Locate the cell with the specified text and output its (X, Y) center coordinate. 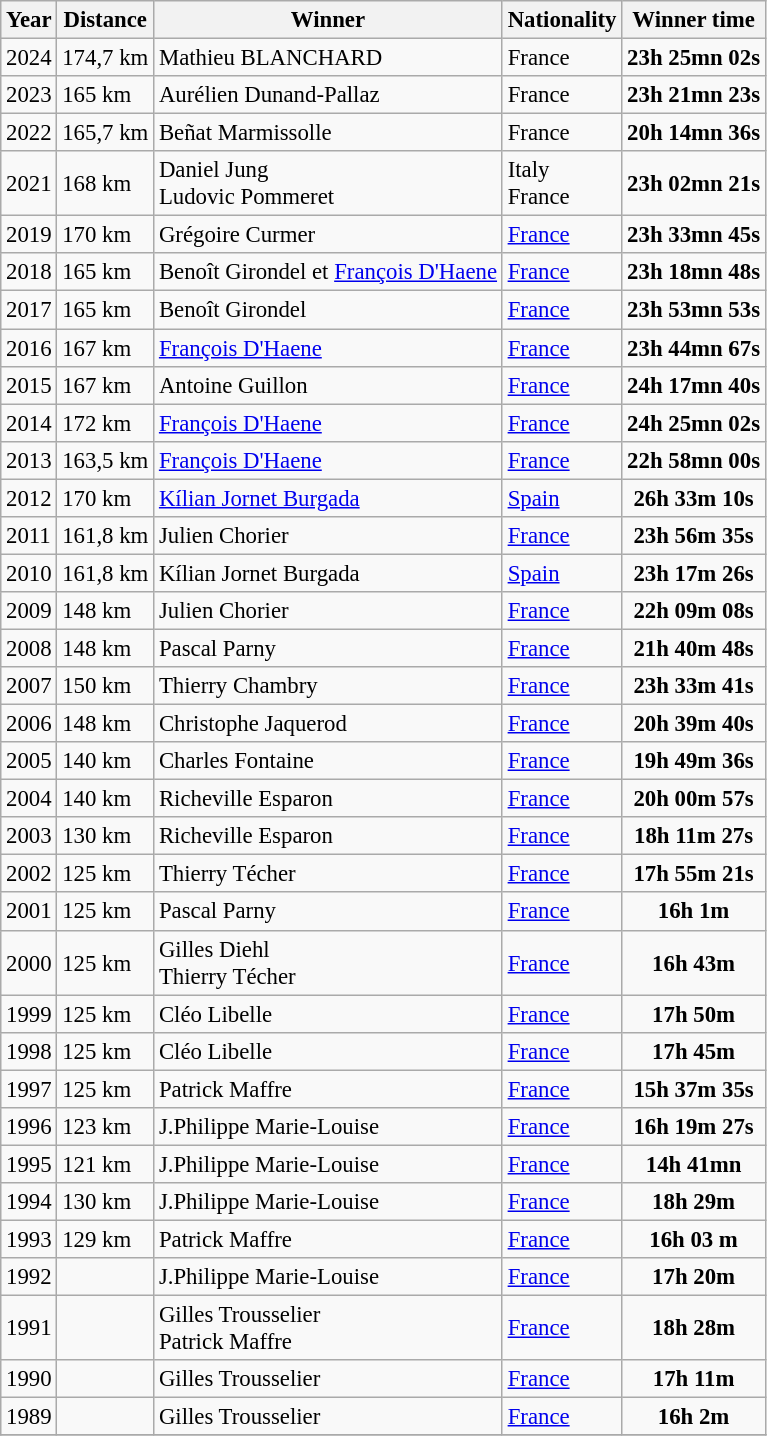
Nationality (562, 20)
21h 40m 48s (694, 648)
2007 (29, 686)
22h 58mn 00s (694, 460)
163,5 km (106, 460)
16h 1m (694, 912)
1999 (29, 1014)
23h 53mn 53s (694, 310)
172 km (106, 423)
16h 03 m (694, 1239)
Charles Fontaine (328, 761)
2000 (29, 962)
123 km (106, 1127)
Distance (106, 20)
2018 (29, 273)
Grégoire Curmer (328, 235)
14h 41mn (694, 1164)
2003 (29, 836)
1997 (29, 1089)
23h 25mn 02s (694, 58)
2015 (29, 385)
23h 02mn 21s (694, 184)
24h 17mn 40s (694, 385)
23h 17m 26s (694, 573)
2013 (29, 460)
Daniel JungLudovic Pommeret (328, 184)
1992 (29, 1277)
23h 33mn 45s (694, 235)
165,7 km (106, 133)
2017 (29, 310)
168 km (106, 184)
16h 2m (694, 1417)
2022 (29, 133)
1996 (29, 1127)
26h 33m 10s (694, 498)
Mathieu BLANCHARD (328, 58)
1991 (29, 1328)
2008 (29, 648)
1993 (29, 1239)
19h 49m 36s (694, 761)
16h 43m (694, 962)
16h 19m 27s (694, 1127)
17h 45m (694, 1051)
23h 44mn 67s (694, 348)
2004 (29, 799)
20h 39m 40s (694, 724)
20h 00m 57s (694, 799)
2019 (29, 235)
2009 (29, 611)
24h 25mn 02s (694, 423)
Benoît Girondel (328, 310)
129 km (106, 1239)
2006 (29, 724)
2021 (29, 184)
17h 20m (694, 1277)
121 km (106, 1164)
2005 (29, 761)
2016 (29, 348)
2010 (29, 573)
Christophe Jaquerod (328, 724)
Year (29, 20)
Winner (328, 20)
Benoît Girondel et François D'Haene (328, 273)
Italy France (562, 184)
Beñat Marmissolle (328, 133)
1995 (29, 1164)
17h 55m 21s (694, 874)
18h 28m (694, 1328)
23h 18mn 48s (694, 273)
174,7 km (106, 58)
2001 (29, 912)
2002 (29, 874)
Antoine Guillon (328, 385)
1989 (29, 1417)
2012 (29, 498)
Gilles Diehl Thierry Técher (328, 962)
Thierry Técher (328, 874)
23h 21mn 23s (694, 95)
23h 33m 41s (694, 686)
15h 37m 35s (694, 1089)
150 km (106, 686)
17h 50m (694, 1014)
22h 09m 08s (694, 611)
18h 29m (694, 1202)
1998 (29, 1051)
17h 11m (694, 1379)
2023 (29, 95)
20h 14mn 36s (694, 133)
Gilles TrousselierPatrick Maffre (328, 1328)
Thierry Chambry (328, 686)
2011 (29, 536)
1990 (29, 1379)
2024 (29, 58)
2014 (29, 423)
Winner time (694, 20)
1994 (29, 1202)
23h 56m 35s (694, 536)
Aurélien Dunand-Pallaz (328, 95)
18h 11m 27s (694, 836)
